Output the [X, Y] coordinate of the center of the cell containing the given text.  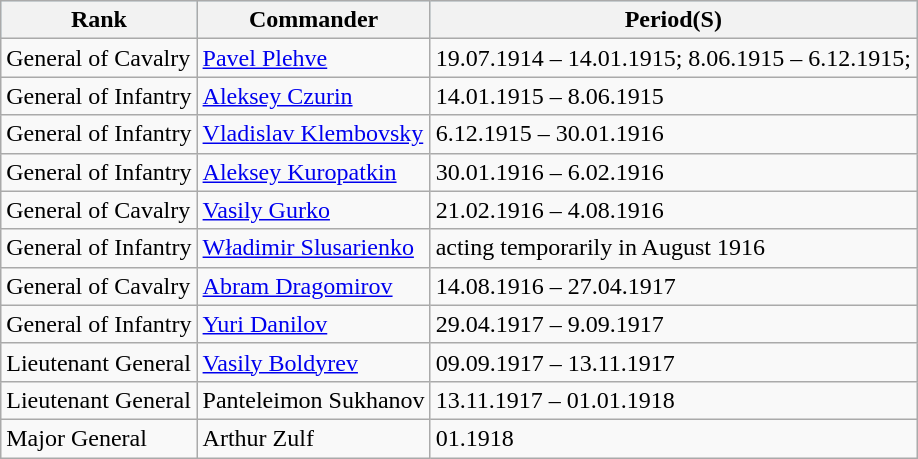
Rank [99, 20]
Pavel Plehve [314, 58]
Władimir Slusarienko [314, 248]
29.04.1917 – 9.09.1917 [673, 324]
Panteleimon Sukhanov [314, 400]
Yuri Danilov [314, 324]
Arthur Zulf [314, 438]
6.12.1915 – 30.01.1916 [673, 134]
09.09.1917 – 13.11.1917 [673, 362]
Aleksey Czurin [314, 96]
14.01.1915 – 8.06.1915 [673, 96]
14.08.1916 – 27.04.1917 [673, 286]
19.07.1914 – 14.01.1915; 8.06.1915 – 6.12.1915; [673, 58]
Abram Dragomirov [314, 286]
acting temporarily in August 1916 [673, 248]
Vladislav Klembovsky [314, 134]
13.11.1917 – 01.01.1918 [673, 400]
30.01.1916 – 6.02.1916 [673, 172]
01.1918 [673, 438]
Vasily Boldyrev [314, 362]
Commander [314, 20]
Vasily Gurko [314, 210]
Period(S) [673, 20]
21.02.1916 – 4.08.1916 [673, 210]
Aleksey Kuropatkin [314, 172]
Major General [99, 438]
